Find where the given text appears and provide that cell's center as (x, y) coordinate. 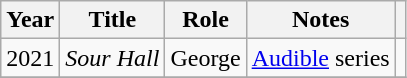
2021 (30, 58)
Sour Hall (112, 58)
Role (206, 20)
Notes (320, 20)
Audible series (320, 58)
George (206, 58)
Title (112, 20)
Year (30, 20)
